From the cell containing the given text, extract its center point as (x, y) coordinate. 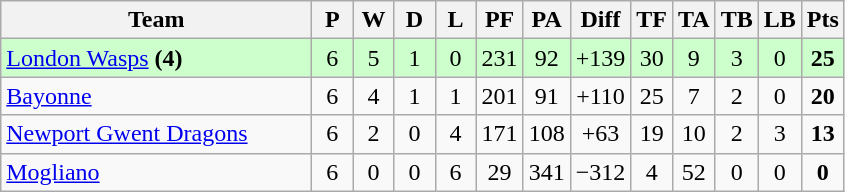
−312 (600, 172)
Bayonne (156, 96)
TB (736, 20)
10 (694, 134)
Diff (600, 20)
D (414, 20)
Newport Gwent Dragons (156, 134)
231 (500, 58)
19 (652, 134)
LB (780, 20)
PA (546, 20)
Pts (822, 20)
+63 (600, 134)
TA (694, 20)
52 (694, 172)
13 (822, 134)
TF (652, 20)
Team (156, 20)
171 (500, 134)
P (332, 20)
9 (694, 58)
7 (694, 96)
+110 (600, 96)
PF (500, 20)
W (374, 20)
London Wasps (4) (156, 58)
30 (652, 58)
108 (546, 134)
20 (822, 96)
+139 (600, 58)
5 (374, 58)
Mogliano (156, 172)
L (456, 20)
201 (500, 96)
341 (546, 172)
91 (546, 96)
29 (500, 172)
92 (546, 58)
